Provide the (x, y) coordinate of the cell's center where the given text is located.  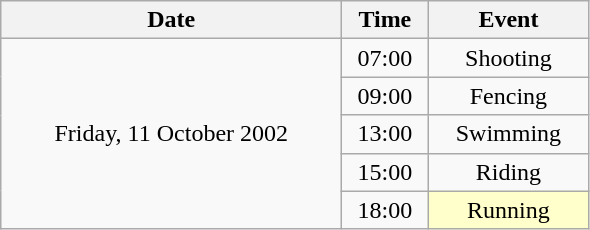
Time (385, 20)
Fencing (508, 96)
18:00 (385, 210)
Date (172, 20)
Event (508, 20)
Running (508, 210)
13:00 (385, 134)
15:00 (385, 172)
09:00 (385, 96)
Friday, 11 October 2002 (172, 134)
Riding (508, 172)
07:00 (385, 58)
Shooting (508, 58)
Swimming (508, 134)
